Identify which cell holds the provided text, then report its (X, Y) central coordinate. 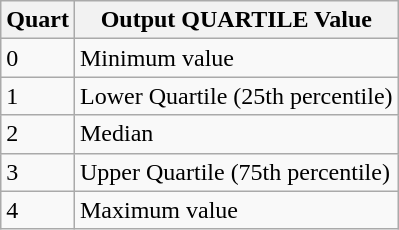
Minimum value (236, 58)
Lower Quartile (25th percentile) (236, 96)
Output QUARTILE Value (236, 20)
2 (38, 134)
4 (38, 210)
1 (38, 96)
0 (38, 58)
Upper Quartile (75th percentile) (236, 172)
Median (236, 134)
Maximum value (236, 210)
Quart (38, 20)
3 (38, 172)
